Capture the cell that displays the provided text and extract its (x, y) central coordinate. 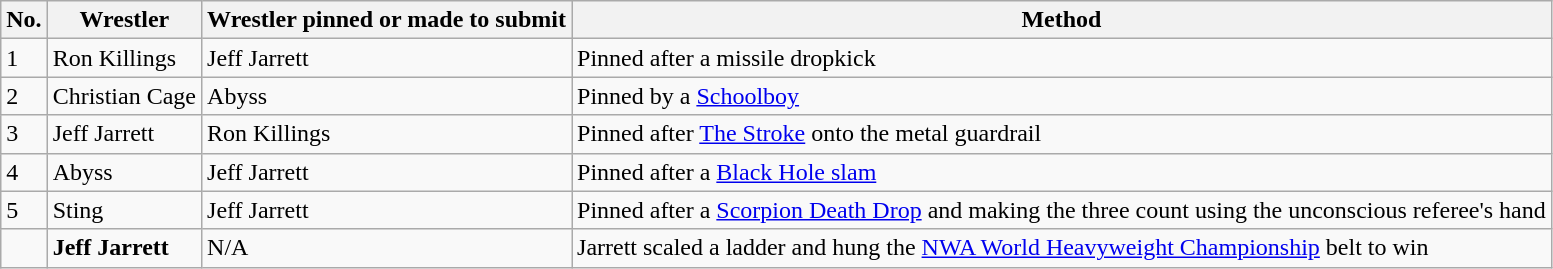
1 (24, 58)
5 (24, 210)
Pinned after a Black Hole slam (1062, 172)
Pinned by a Schoolboy (1062, 96)
Wrestler (124, 20)
Sting (124, 210)
No. (24, 20)
Pinned after a missile dropkick (1062, 58)
Wrestler pinned or made to submit (387, 20)
2 (24, 96)
N/A (387, 248)
4 (24, 172)
Method (1062, 20)
Christian Cage (124, 96)
Pinned after a Scorpion Death Drop and making the three count using the unconscious referee's hand (1062, 210)
Jarrett scaled a ladder and hung the NWA World Heavyweight Championship belt to win (1062, 248)
3 (24, 134)
Pinned after The Stroke onto the metal guardrail (1062, 134)
